Determine the (X, Y) coordinate at the center of the cell enclosing the given text.  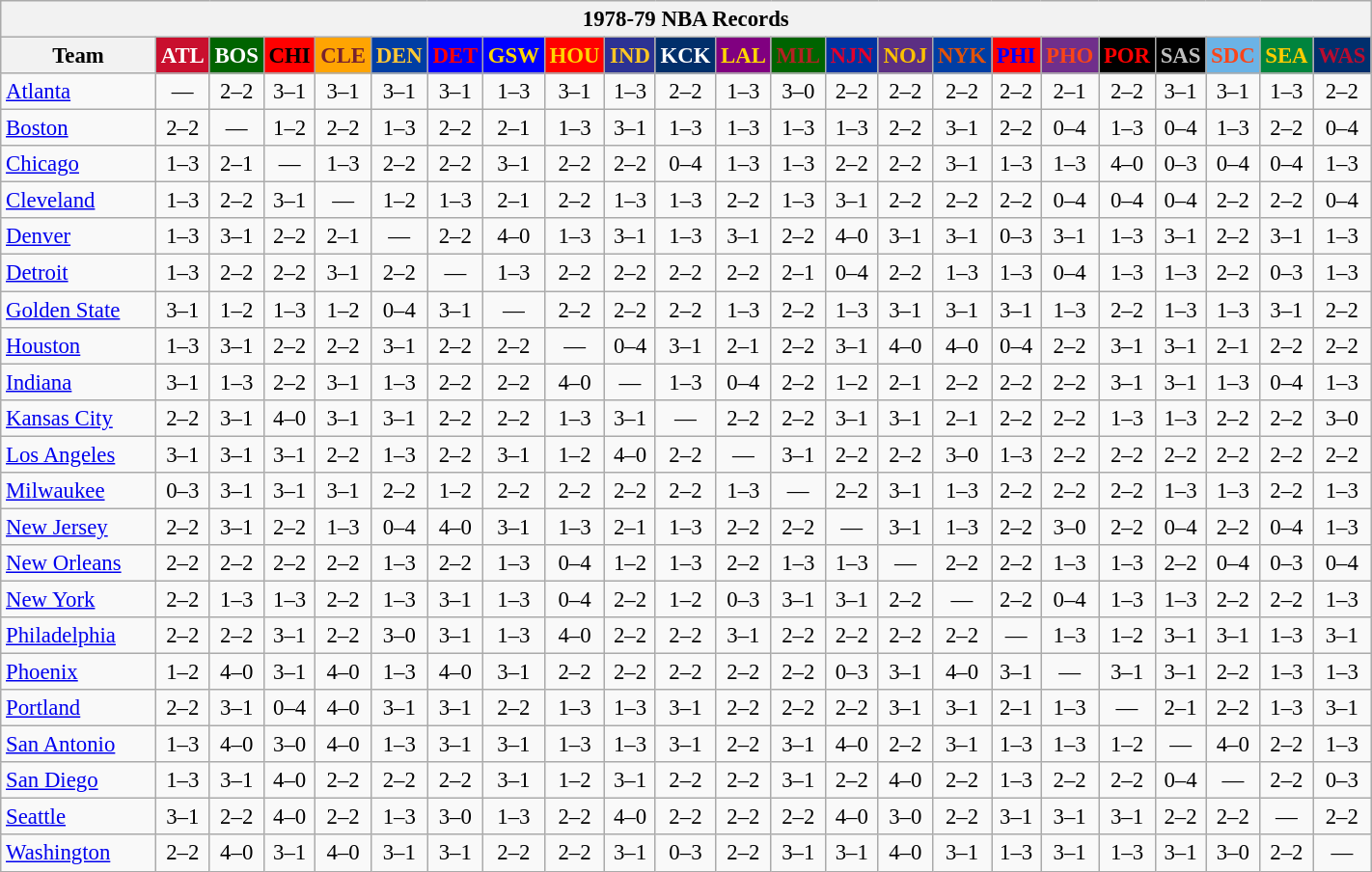
Washington (79, 854)
1978-79 NBA Records (686, 19)
NJN (851, 56)
PHO (1070, 56)
POR (1127, 56)
DEN (399, 56)
DET (455, 56)
PHI (1017, 56)
SDC (1233, 56)
CHI (289, 56)
Atlanta (79, 92)
HOU (575, 56)
Portland (79, 708)
Milwaukee (79, 491)
Houston (79, 345)
Cleveland (79, 201)
SAS (1180, 56)
SEA (1287, 56)
NYK (961, 56)
Denver (79, 236)
WAS (1342, 56)
Boston (79, 128)
Los Angeles (79, 454)
Seattle (79, 817)
New York (79, 599)
CLE (343, 56)
New Orleans (79, 563)
New Jersey (79, 527)
BOS (236, 56)
LAL (743, 56)
Kansas City (79, 418)
NOJ (905, 56)
KCK (685, 56)
San Diego (79, 780)
Golden State (79, 310)
ATL (182, 56)
IND (630, 56)
GSW (514, 56)
Detroit (79, 273)
Philadelphia (79, 636)
Phoenix (79, 672)
Team (79, 56)
San Antonio (79, 745)
Indiana (79, 382)
MIL (798, 56)
Chicago (79, 164)
